Locate the cell with the specified text and output its [x, y] center coordinate. 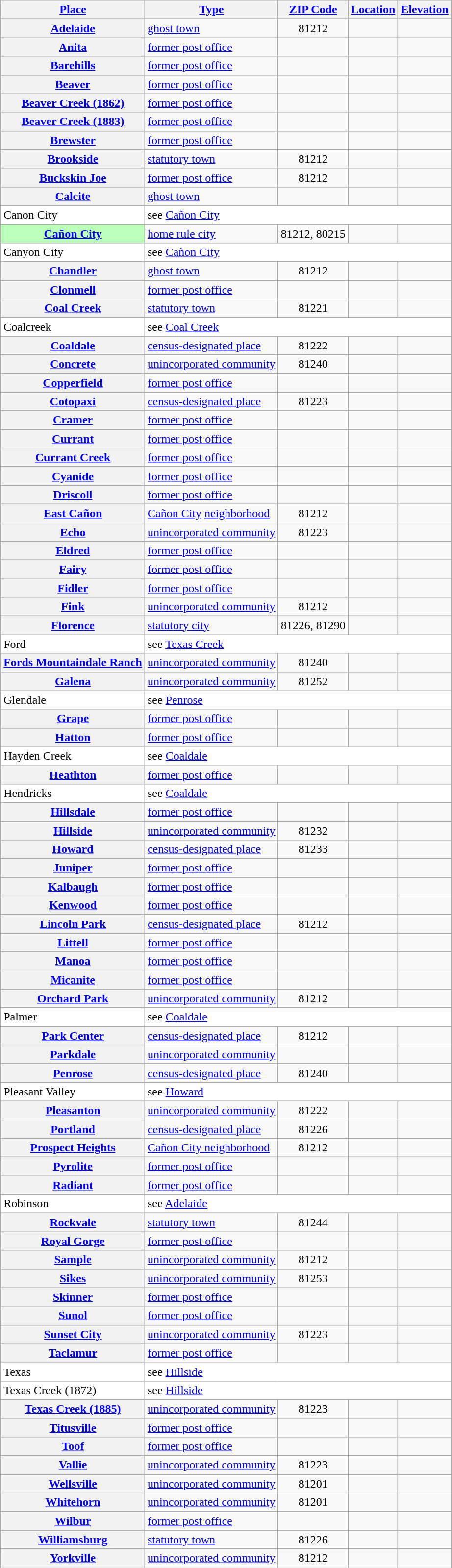
Wilbur [73, 1521]
81226, 81290 [313, 625]
see Adelaide [298, 1204]
Clonmell [73, 290]
Glendale [73, 700]
Lincoln Park [73, 924]
Chandler [73, 271]
Juniper [73, 868]
Location [373, 10]
Radiant [73, 1185]
home rule city [211, 234]
Parkdale [73, 1054]
Sunol [73, 1316]
Taclamur [73, 1353]
Place [73, 10]
Concrete [73, 364]
ZIP Code [313, 10]
see Howard [298, 1092]
Type [211, 10]
Copperfield [73, 383]
see Penrose [298, 700]
Hatton [73, 737]
Adelaide [73, 28]
Beaver Creek (1883) [73, 122]
Anita [73, 47]
see Coal Creek [298, 327]
Orchard Park [73, 998]
East Cañon [73, 513]
Barehills [73, 66]
Hendricks [73, 793]
81252 [313, 681]
Titusville [73, 1428]
Royal Gorge [73, 1241]
Canyon City [73, 252]
Sikes [73, 1278]
see Texas Creek [298, 644]
Vallie [73, 1465]
Cramer [73, 420]
Micanite [73, 980]
Grape [73, 719]
Hayden Creek [73, 756]
Manoa [73, 961]
Currant Creek [73, 457]
Littell [73, 943]
Whitehorn [73, 1502]
Park Center [73, 1036]
Penrose [73, 1073]
Canon City [73, 215]
Fairy [73, 570]
Coalcreek [73, 327]
Galena [73, 681]
Cañon City [73, 234]
Howard [73, 849]
Eldred [73, 551]
81233 [313, 849]
Calcite [73, 196]
Hillside [73, 831]
Fidler [73, 588]
Pyrolite [73, 1167]
Texas [73, 1371]
Cotopaxi [73, 401]
Wellsville [73, 1484]
Pleasant Valley [73, 1092]
Kenwood [73, 905]
Ford [73, 644]
Portland [73, 1129]
Currant [73, 439]
Sample [73, 1260]
Palmer [73, 1017]
Prospect Heights [73, 1148]
Beaver [73, 84]
81253 [313, 1278]
Rockvale [73, 1222]
Texas Creek (1885) [73, 1409]
Skinner [73, 1297]
Fink [73, 607]
Sunset City [73, 1334]
81244 [313, 1222]
Coaldale [73, 346]
Pleasanton [73, 1110]
Williamsburg [73, 1540]
Hillsdale [73, 812]
Buckskin Joe [73, 177]
Brewster [73, 140]
Yorkville [73, 1558]
Driscoll [73, 495]
Cyanide [73, 476]
Elevation [425, 10]
statutory city [211, 625]
Florence [73, 625]
Brookside [73, 159]
Coal Creek [73, 308]
Texas Creek (1872) [73, 1390]
Fords Mountaindale Ranch [73, 663]
Toof [73, 1446]
Echo [73, 532]
Robinson [73, 1204]
Kalbaugh [73, 887]
Heathton [73, 774]
81232 [313, 831]
81212, 80215 [313, 234]
Beaver Creek (1862) [73, 103]
81221 [313, 308]
